Pinpoint the cell where the given text exists, returning its [x, y] midpoint coordinate. 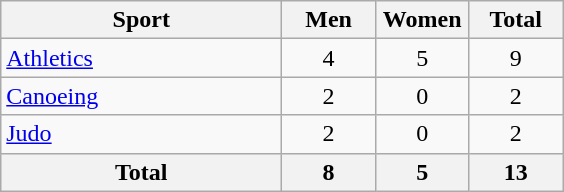
9 [516, 58]
Women [422, 20]
Athletics [142, 58]
Judo [142, 134]
Sport [142, 20]
Canoeing [142, 96]
Men [329, 20]
4 [329, 58]
8 [329, 172]
13 [516, 172]
